For the text-containing cell, return its midpoint in [X, Y] coordinate format. 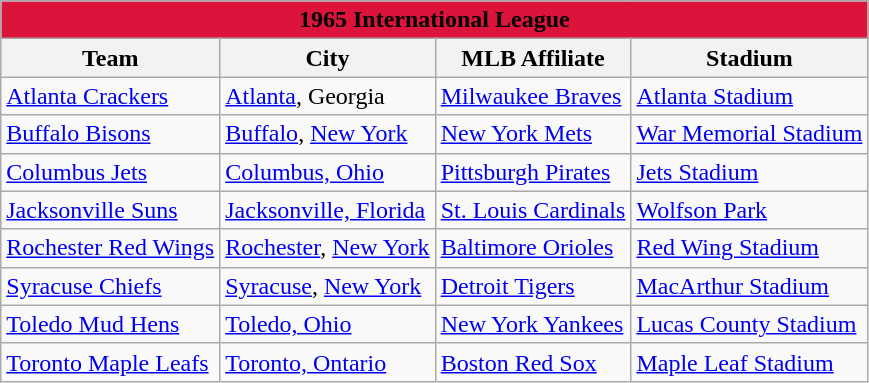
War Memorial Stadium [750, 134]
City [328, 58]
Milwaukee Braves [533, 96]
Buffalo, New York [328, 134]
Detroit Tigers [533, 286]
Atlanta, Georgia [328, 96]
Pittsburgh Pirates [533, 172]
Team [110, 58]
Rochester, New York [328, 248]
Boston Red Sox [533, 362]
Buffalo Bisons [110, 134]
Toledo Mud Hens [110, 324]
Syracuse, New York [328, 286]
Maple Leaf Stadium [750, 362]
Rochester Red Wings [110, 248]
Wolfson Park [750, 210]
Jacksonville Suns [110, 210]
Jets Stadium [750, 172]
MLB Affiliate [533, 58]
Red Wing Stadium [750, 248]
New York Mets [533, 134]
Jacksonville, Florida [328, 210]
New York Yankees [533, 324]
Toronto Maple Leafs [110, 362]
Toronto, Ontario [328, 362]
Columbus, Ohio [328, 172]
Lucas County Stadium [750, 324]
Atlanta Stadium [750, 96]
Baltimore Orioles [533, 248]
St. Louis Cardinals [533, 210]
Columbus Jets [110, 172]
Toledo, Ohio [328, 324]
Syracuse Chiefs [110, 286]
1965 International League [434, 20]
Stadium [750, 58]
Atlanta Crackers [110, 96]
MacArthur Stadium [750, 286]
